Return (X, Y) of the center of cell containing provided text 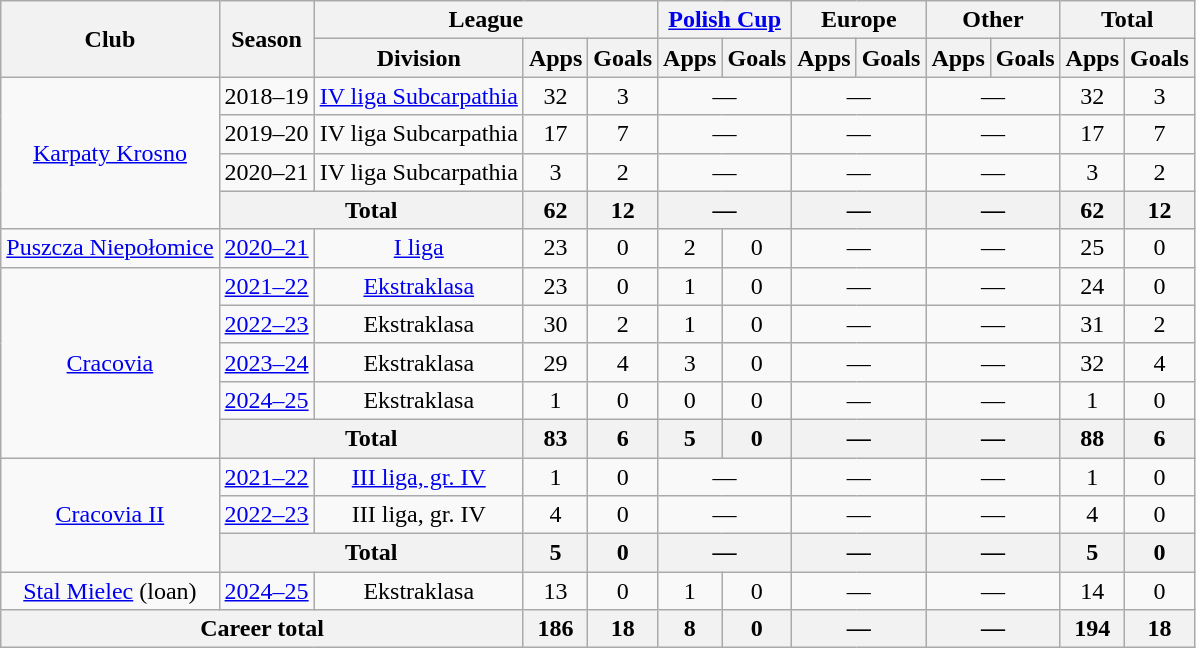
186 (555, 629)
Polish Cup (725, 20)
2023–24 (266, 362)
29 (555, 362)
Division (418, 58)
8 (690, 629)
25 (1092, 248)
88 (1092, 438)
Club (110, 39)
13 (555, 591)
Karpaty Krosno (110, 153)
Stal Mielec (loan) (110, 591)
Career total (262, 629)
Other (993, 20)
Season (266, 39)
Europe (859, 20)
2018–19 (266, 96)
24 (1092, 286)
30 (555, 324)
31 (1092, 324)
194 (1092, 629)
I liga (418, 248)
Cracovia II (110, 515)
League (486, 20)
Puszcza Niepołomice (110, 248)
Cracovia (110, 362)
14 (1092, 591)
2019–20 (266, 134)
83 (555, 438)
